Capture the cell that displays the provided text and extract its (X, Y) central coordinate. 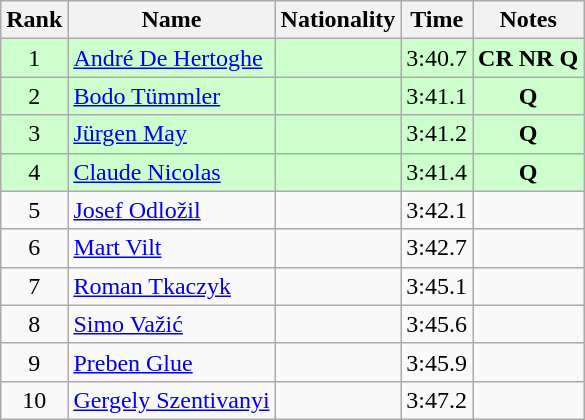
3:45.6 (437, 324)
3:42.7 (437, 248)
Time (437, 20)
Jürgen May (172, 134)
Preben Glue (172, 362)
8 (34, 324)
Claude Nicolas (172, 172)
3:41.4 (437, 172)
3:41.2 (437, 134)
3 (34, 134)
Rank (34, 20)
Roman Tkaczyk (172, 286)
3:45.9 (437, 362)
Gergely Szentivanyi (172, 400)
Simo Važić (172, 324)
9 (34, 362)
10 (34, 400)
3:42.1 (437, 210)
1 (34, 58)
CR NR Q (528, 58)
2 (34, 96)
Notes (528, 20)
4 (34, 172)
3:47.2 (437, 400)
7 (34, 286)
3:40.7 (437, 58)
Nationality (338, 20)
3:45.1 (437, 286)
Name (172, 20)
5 (34, 210)
Josef Odložil (172, 210)
Mart Vilt (172, 248)
3:41.1 (437, 96)
André De Hertoghe (172, 58)
Bodo Tümmler (172, 96)
6 (34, 248)
